Return the (x, y) coordinate for the center point of the cell that contains the specified text.  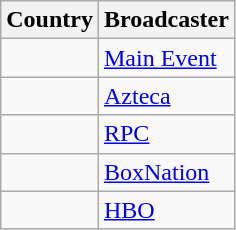
Country (50, 20)
RPC (166, 134)
BoxNation (166, 172)
Broadcaster (166, 20)
HBO (166, 210)
Azteca (166, 96)
Main Event (166, 58)
